Find where the given text appears and provide that cell's center as [X, Y] coordinate. 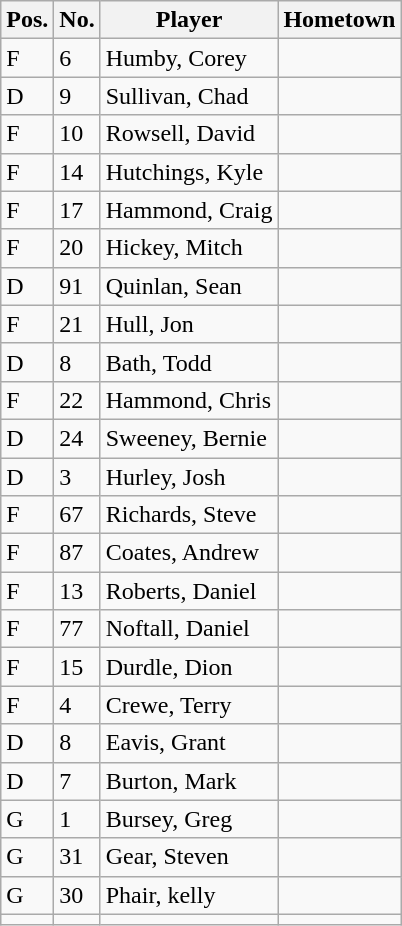
Coates, Andrew [189, 553]
3 [77, 477]
21 [77, 324]
Crewe, Terry [189, 705]
Roberts, Daniel [189, 591]
Bath, Todd [189, 362]
Rowsell, David [189, 134]
Richards, Steve [189, 515]
13 [77, 591]
1 [77, 819]
67 [77, 515]
77 [77, 629]
Player [189, 20]
Quinlan, Sean [189, 286]
No. [77, 20]
Pos. [28, 20]
14 [77, 172]
87 [77, 553]
Phair, kelly [189, 895]
31 [77, 857]
Hammond, Craig [189, 210]
17 [77, 210]
Noftall, Daniel [189, 629]
Sullivan, Chad [189, 96]
Durdle, Dion [189, 667]
10 [77, 134]
91 [77, 286]
15 [77, 667]
7 [77, 781]
Hurley, Josh [189, 477]
24 [77, 438]
Humby, Corey [189, 58]
4 [77, 705]
Hickey, Mitch [189, 248]
9 [77, 96]
20 [77, 248]
Sweeney, Bernie [189, 438]
22 [77, 400]
Hometown [340, 20]
Eavis, Grant [189, 743]
Hull, Jon [189, 324]
Hutchings, Kyle [189, 172]
Burton, Mark [189, 781]
Hammond, Chris [189, 400]
Gear, Steven [189, 857]
30 [77, 895]
6 [77, 58]
Bursey, Greg [189, 819]
